For the text-containing cell, return its midpoint in (x, y) coordinate format. 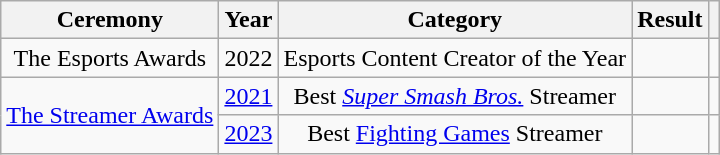
Best Fighting Games Streamer (455, 134)
2021 (248, 96)
2023 (248, 134)
The Esports Awards (110, 58)
Year (248, 20)
The Streamer Awards (110, 115)
2022 (248, 58)
Best Super Smash Bros. Streamer (455, 96)
Result (670, 20)
Ceremony (110, 20)
Esports Content Creator of the Year (455, 58)
Category (455, 20)
